Determine the (X, Y) coordinate at the center of the cell enclosing the given text.  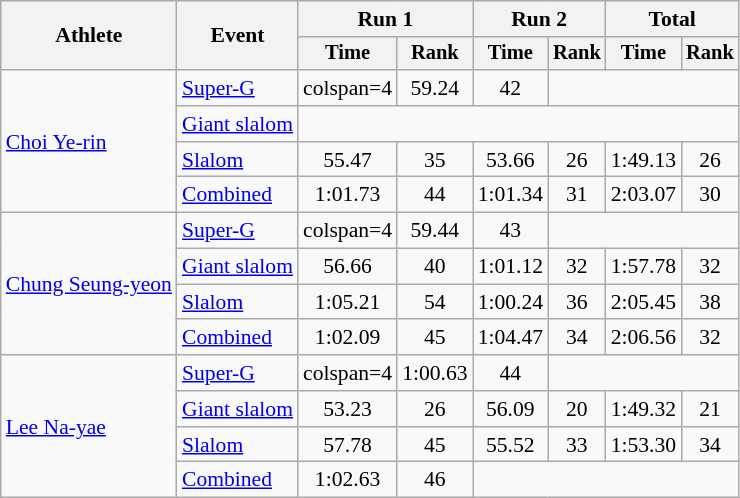
2:03.07 (644, 195)
Event (238, 36)
Athlete (89, 36)
59.24 (434, 88)
30 (710, 195)
1:57.78 (644, 267)
20 (577, 409)
42 (510, 88)
1:01.12 (510, 267)
35 (434, 160)
1:49.13 (644, 160)
1:02.63 (348, 480)
55.47 (348, 160)
1:53.30 (644, 445)
57.78 (348, 445)
33 (577, 445)
1:01.34 (510, 195)
2:05.45 (644, 302)
21 (710, 409)
40 (434, 267)
38 (710, 302)
Run 1 (386, 19)
1:01.73 (348, 195)
Chung Seung-yeon (89, 284)
59.44 (434, 231)
2:06.56 (644, 338)
46 (434, 480)
54 (434, 302)
1:00.24 (510, 302)
53.23 (348, 409)
56.66 (348, 267)
36 (577, 302)
Total (672, 19)
55.52 (510, 445)
31 (577, 195)
43 (510, 231)
Choi Ye-rin (89, 141)
1:02.09 (348, 338)
Run 2 (540, 19)
Lee Na-yae (89, 426)
53.66 (510, 160)
1:00.63 (434, 373)
1:05.21 (348, 302)
1:49.32 (644, 409)
1:04.47 (510, 338)
56.09 (510, 409)
